Extract the (X, Y) coordinate from the center of the cell holding the provided text.  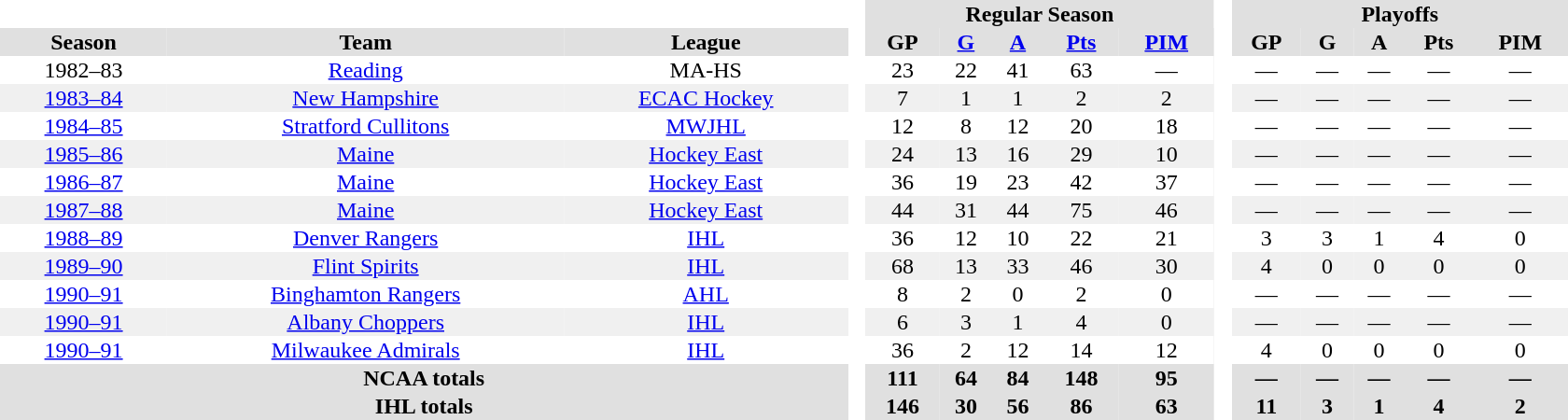
18 (1167, 126)
1988–89 (84, 238)
19 (966, 182)
1989–90 (84, 266)
68 (903, 266)
ECAC Hockey (706, 98)
75 (1081, 210)
NCAA totals (424, 378)
IHL totals (424, 406)
Season (84, 42)
42 (1081, 182)
16 (1018, 154)
MA-HS (706, 70)
41 (1018, 70)
31 (966, 210)
1985–86 (84, 154)
33 (1018, 266)
111 (903, 378)
84 (1018, 378)
1987–88 (84, 210)
Regular Season (1040, 14)
14 (1081, 350)
56 (1018, 406)
20 (1081, 126)
95 (1167, 378)
Flint Spirits (366, 266)
146 (903, 406)
64 (966, 378)
New Hampshire (366, 98)
6 (903, 322)
League (706, 42)
Milwaukee Admirals (366, 350)
1983–84 (84, 98)
Stratford Cullitons (366, 126)
21 (1167, 238)
1982–83 (84, 70)
24 (903, 154)
Playoffs (1400, 14)
Reading (366, 70)
Binghamton Rangers (366, 294)
AHL (706, 294)
Albany Choppers (366, 322)
1986–87 (84, 182)
1984–85 (84, 126)
148 (1081, 378)
37 (1167, 182)
MWJHL (706, 126)
29 (1081, 154)
Denver Rangers (366, 238)
7 (903, 98)
11 (1266, 406)
Team (366, 42)
86 (1081, 406)
